Search for the cell housing the specified text and yield its (X, Y) center coordinate. 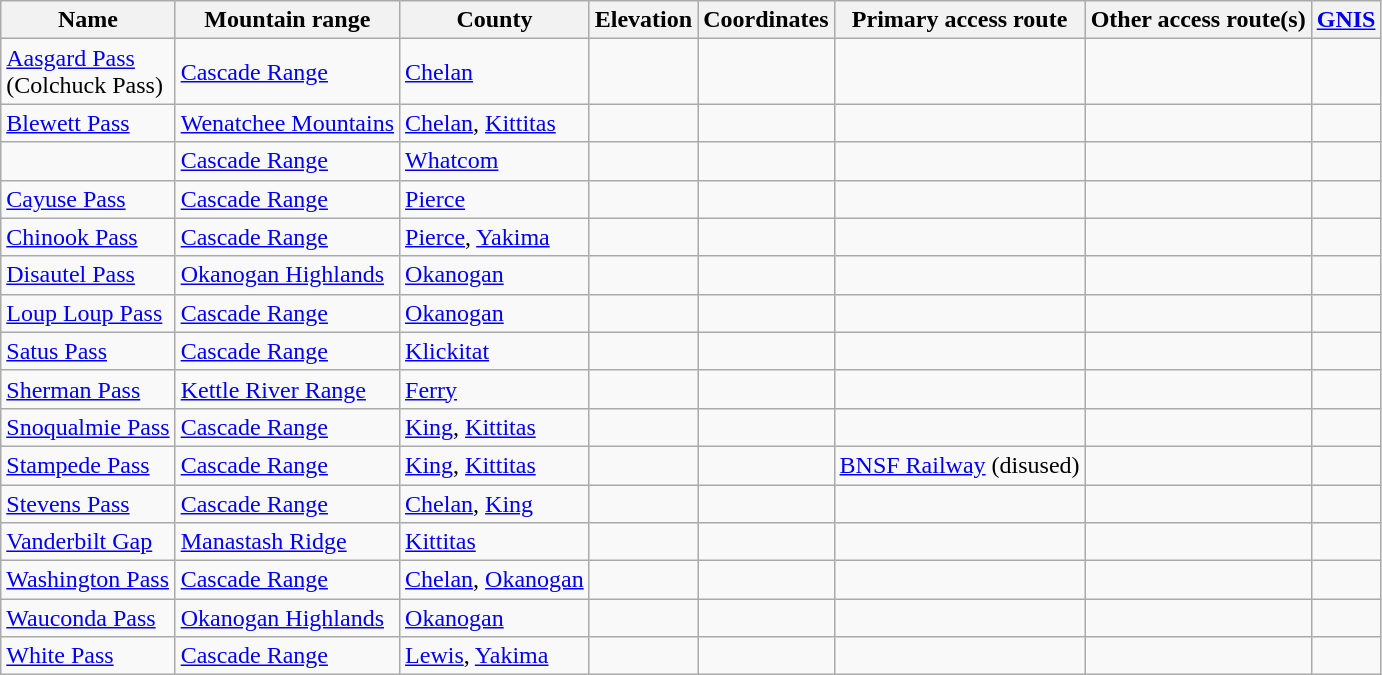
Vanderbilt Gap (88, 542)
Other access route(s) (1198, 20)
Aasgard Pass(Colchuck Pass) (88, 72)
Chelan, Kittitas (495, 123)
Loup Loup Pass (88, 313)
Kettle River Range (287, 389)
Sherman Pass (88, 389)
Primary access route (960, 20)
Elevation (643, 20)
Chelan (495, 72)
Blewett Pass (88, 123)
Chelan, Okanogan (495, 580)
Kittitas (495, 542)
Chinook Pass (88, 237)
Pierce (495, 199)
Coordinates (766, 20)
Ferry (495, 389)
Mountain range (287, 20)
Satus Pass (88, 351)
Wenatchee Mountains (287, 123)
Stampede Pass (88, 465)
Lewis, Yakima (495, 656)
County (495, 20)
White Pass (88, 656)
Stevens Pass (88, 503)
Klickitat (495, 351)
Cayuse Pass (88, 199)
Chelan, King (495, 503)
Snoqualmie Pass (88, 427)
Disautel Pass (88, 275)
Name (88, 20)
BNSF Railway (disused) (960, 465)
Whatcom (495, 161)
Wauconda Pass (88, 618)
Washington Pass (88, 580)
Manastash Ridge (287, 542)
Pierce, Yakima (495, 237)
GNIS (1346, 20)
